Locate the cell with the specified text and output its (x, y) center coordinate. 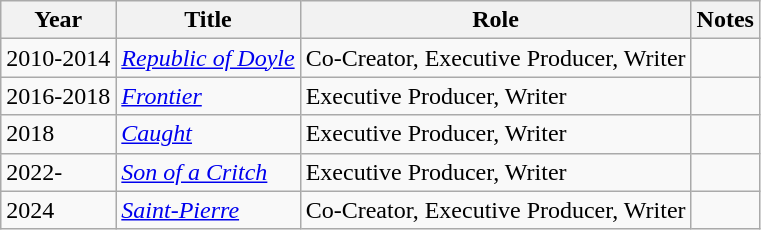
2022- (58, 172)
Notes (725, 20)
2010-2014 (58, 58)
Caught (208, 134)
Republic of Doyle (208, 58)
Frontier (208, 96)
Title (208, 20)
2016-2018 (58, 96)
Role (496, 20)
Saint-Pierre (208, 210)
2018 (58, 134)
Son of a Critch (208, 172)
2024 (58, 210)
Year (58, 20)
